Search for the cell housing the specified text and yield its (X, Y) center coordinate. 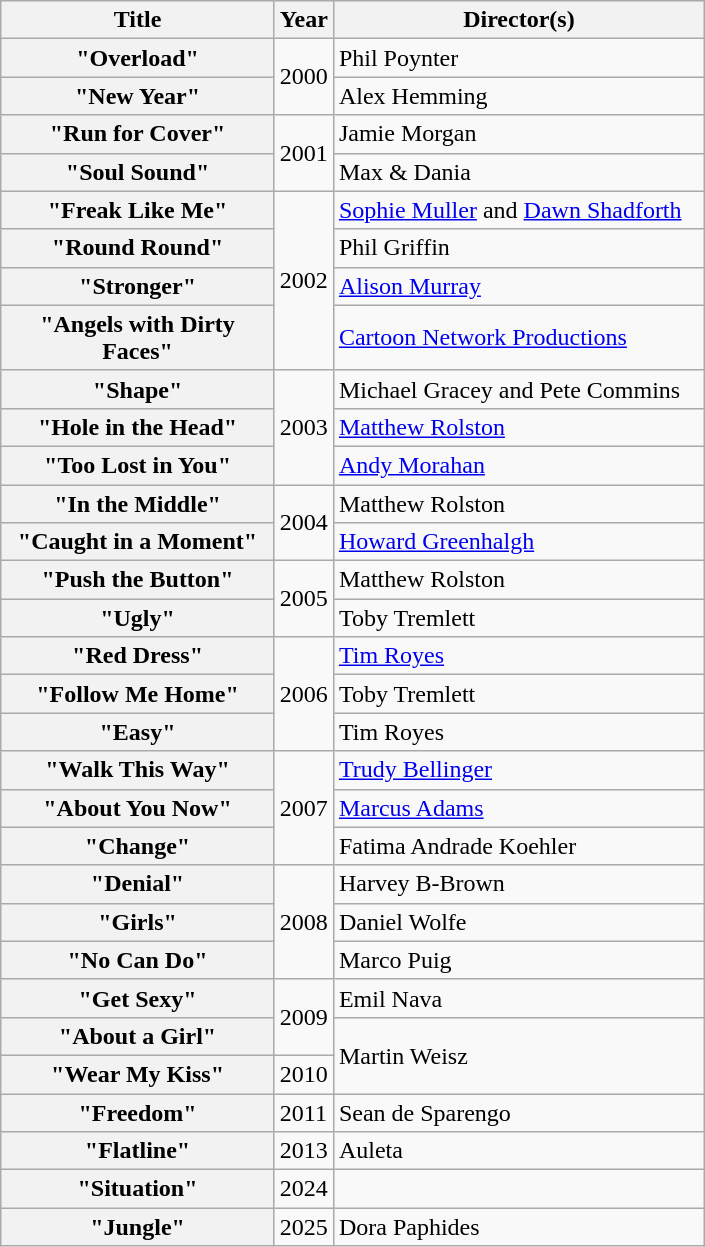
"Easy" (138, 732)
"Red Dress" (138, 656)
"Girls" (138, 922)
Phil Griffin (518, 248)
Alison Murray (518, 286)
Fatima Andrade Koehler (518, 846)
Harvey B-Brown (518, 884)
"Ugly" (138, 618)
2009 (304, 1017)
"Too Lost in You" (138, 465)
"In the Middle" (138, 503)
Howard Greenhalgh (518, 542)
"Walk This Way" (138, 770)
Marco Puig (518, 960)
"Wear My Kiss" (138, 1074)
2000 (304, 77)
"Shape" (138, 389)
"Get Sexy" (138, 998)
2002 (304, 280)
"New Year" (138, 96)
2025 (304, 1227)
2010 (304, 1074)
Michael Gracey and Pete Commins (518, 389)
2011 (304, 1113)
2007 (304, 808)
2001 (304, 153)
"Push the Button" (138, 580)
Martin Weisz (518, 1055)
"Run for Cover" (138, 134)
"About You Now" (138, 808)
Year (304, 20)
Director(s) (518, 20)
2004 (304, 522)
"Overload" (138, 58)
Andy Morahan (518, 465)
Sean de Sparengo (518, 1113)
"Flatline" (138, 1151)
"Freak Like Me" (138, 210)
2008 (304, 922)
Cartoon Network Productions (518, 338)
"Soul Sound" (138, 172)
Phil Poynter (518, 58)
2006 (304, 694)
Jamie Morgan (518, 134)
"Hole in the Head" (138, 427)
Trudy Bellinger (518, 770)
"Change" (138, 846)
Auleta (518, 1151)
2013 (304, 1151)
"Caught in a Moment" (138, 542)
Max & Dania (518, 172)
"Angels with Dirty Faces" (138, 338)
Daniel Wolfe (518, 922)
"Round Round" (138, 248)
"About a Girl" (138, 1036)
"Jungle" (138, 1227)
"Follow Me Home" (138, 694)
2005 (304, 599)
"Situation" (138, 1189)
2024 (304, 1189)
"Denial" (138, 884)
2003 (304, 427)
Dora Paphides (518, 1227)
Emil Nava (518, 998)
Alex Hemming (518, 96)
"Stronger" (138, 286)
Marcus Adams (518, 808)
Title (138, 20)
Sophie Muller and Dawn Shadforth (518, 210)
"Freedom" (138, 1113)
"No Can Do" (138, 960)
